Search for the cell housing the specified text and yield its [x, y] center coordinate. 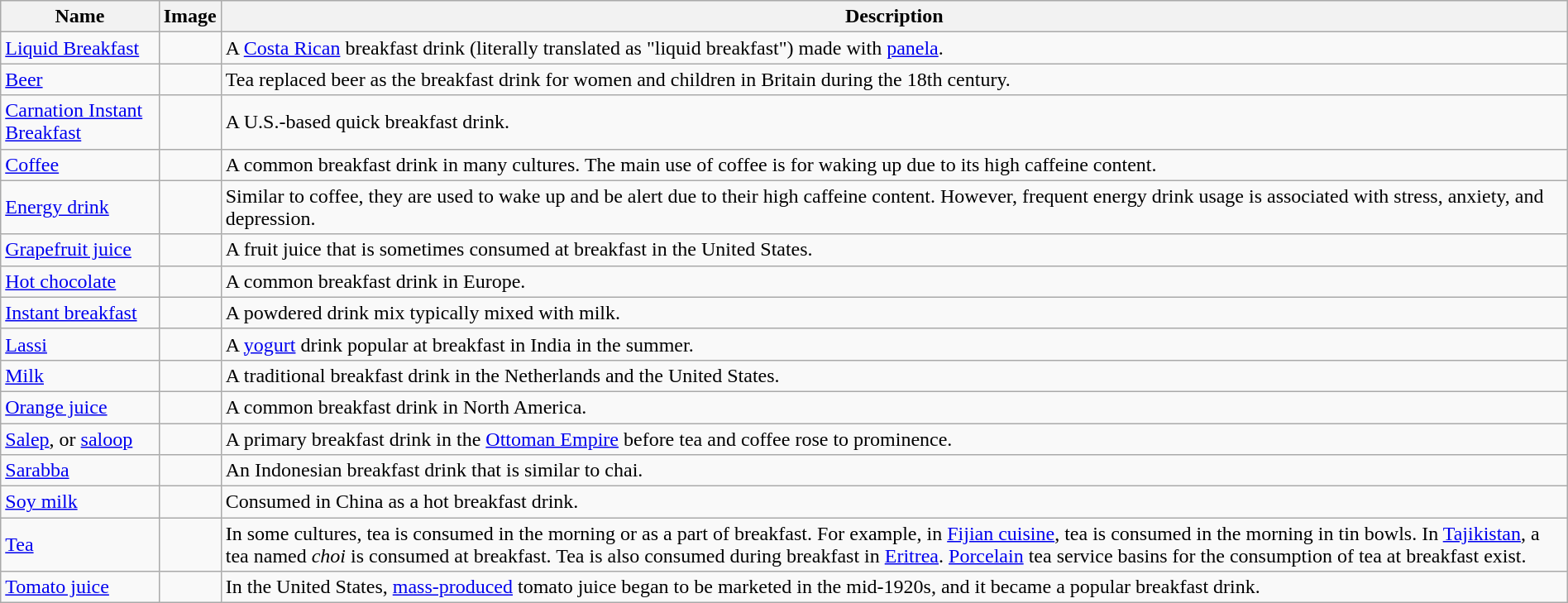
Hot chocolate [79, 281]
Carnation Instant Breakfast [79, 122]
Tea [79, 544]
Coffee [79, 165]
A Costa Rican breakfast drink (literally translated as "liquid breakfast") made with panela. [894, 48]
Soy milk [79, 502]
Lassi [79, 344]
Orange juice [79, 407]
Salep, or saloop [79, 439]
Name [79, 17]
Instant breakfast [79, 313]
Tea replaced beer as the breakfast drink for women and children in Britain during the 18th century. [894, 79]
A common breakfast drink in North America. [894, 407]
Liquid Breakfast [79, 48]
Image [190, 17]
Sarabba [79, 471]
In the United States, mass-produced tomato juice began to be marketed in the mid-1920s, and it became a popular breakfast drink. [894, 587]
A yogurt drink popular at breakfast in India in the summer. [894, 344]
Grapefruit juice [79, 250]
A common breakfast drink in many cultures. The main use of coffee is for waking up due to its high caffeine content. [894, 165]
An Indonesian breakfast drink that is similar to chai. [894, 471]
Description [894, 17]
Beer [79, 79]
A traditional breakfast drink in the Netherlands and the United States. [894, 376]
A common breakfast drink in Europe. [894, 281]
Energy drink [79, 207]
A U.S.-based quick breakfast drink. [894, 122]
A primary breakfast drink in the Ottoman Empire before tea and coffee rose to prominence. [894, 439]
A powdered drink mix typically mixed with milk. [894, 313]
A fruit juice that is sometimes consumed at breakfast in the United States. [894, 250]
Consumed in China as a hot breakfast drink. [894, 502]
Tomato juice [79, 587]
Milk [79, 376]
